Extract the (X, Y) coordinate from the center of the cell holding the provided text.  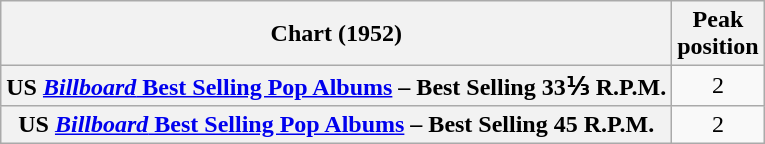
US Billboard Best Selling Pop Albums – Best Selling 45 R.P.M. (336, 124)
US Billboard Best Selling Pop Albums – Best Selling 33⅓ R.P.M. (336, 86)
Chart (1952) (336, 34)
Peakposition (718, 34)
